Pinpoint the cell where the given text exists, returning its [X, Y] midpoint coordinate. 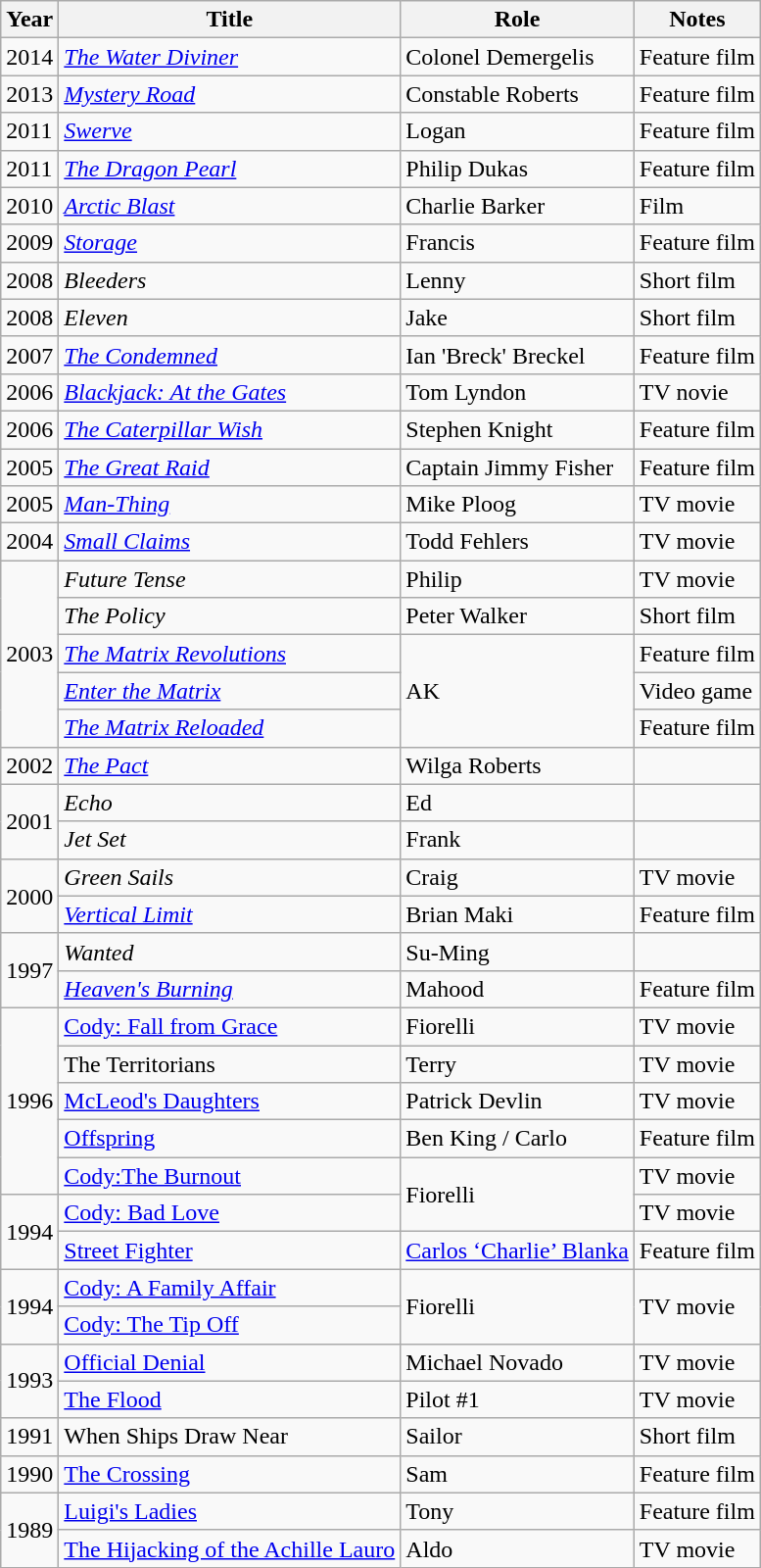
Michael Novado [517, 1362]
Stephen Knight [517, 429]
Ian 'Breck' Breckel [517, 355]
Storage [229, 243]
Cody:The Burnout [229, 1176]
The Hijacking of the Achille Lauro [229, 1548]
Official Denial [229, 1362]
Carlos ‘Charlie’ Blanka [517, 1250]
Pilot #1 [517, 1399]
Man-Thing [229, 505]
Vertical Limit [229, 914]
Captain Jimmy Fisher [517, 467]
Offspring [229, 1139]
2004 [29, 542]
Philip Dukas [517, 169]
The Condemned [229, 355]
The Matrix Reloaded [229, 728]
1993 [29, 1381]
Future Tense [229, 579]
Brian Maki [517, 914]
2000 [29, 896]
Jet Set [229, 840]
The Water Diviner [229, 57]
2002 [29, 765]
2001 [29, 821]
The Pact [229, 765]
Echo [229, 803]
Sam [517, 1474]
TV novie [697, 392]
Ed [517, 803]
Bleeders [229, 280]
Colonel Demergelis [517, 57]
Small Claims [229, 542]
Luigi's Ladies [229, 1511]
1990 [29, 1474]
2010 [29, 206]
1989 [29, 1530]
Mike Ploog [517, 505]
Wanted [229, 952]
2009 [29, 243]
The Flood [229, 1399]
Green Sails [229, 877]
Title [229, 20]
The Dragon Pearl [229, 169]
Patrick Devlin [517, 1102]
Constable Roberts [517, 94]
Aldo [517, 1548]
2003 [29, 654]
Wilga Roberts [517, 765]
Film [697, 206]
2007 [29, 355]
The Crossing [229, 1474]
Su-Ming [517, 952]
Year [29, 20]
Francis [517, 243]
The Matrix Revolutions [229, 654]
Logan [517, 131]
AK [517, 691]
Peter Walker [517, 616]
Philip [517, 579]
Video game [697, 691]
The Territorians [229, 1063]
2013 [29, 94]
2014 [29, 57]
Lenny [517, 280]
1991 [29, 1437]
Terry [517, 1063]
When Ships Draw Near [229, 1437]
Craig [517, 877]
Jake [517, 318]
Role [517, 20]
Cody: A Family Affair [229, 1288]
Cody: The Tip Off [229, 1325]
Todd Fehlers [517, 542]
Eleven [229, 318]
Cody: Bad Love [229, 1213]
Sailor [517, 1437]
Tom Lyndon [517, 392]
The Caterpillar Wish [229, 429]
The Policy [229, 616]
Charlie Barker [517, 206]
Swerve [229, 131]
Tony [517, 1511]
Blackjack: At the Gates [229, 392]
Mahood [517, 989]
Heaven's Burning [229, 989]
Cody: Fall from Grace [229, 1026]
1996 [29, 1101]
Enter the Matrix [229, 691]
Notes [697, 20]
Street Fighter [229, 1250]
The Great Raid [229, 467]
1997 [29, 970]
Arctic Blast [229, 206]
Ben King / Carlo [517, 1139]
Mystery Road [229, 94]
Frank [517, 840]
McLeod's Daughters [229, 1102]
